Return (X, Y) of the center of cell containing provided text 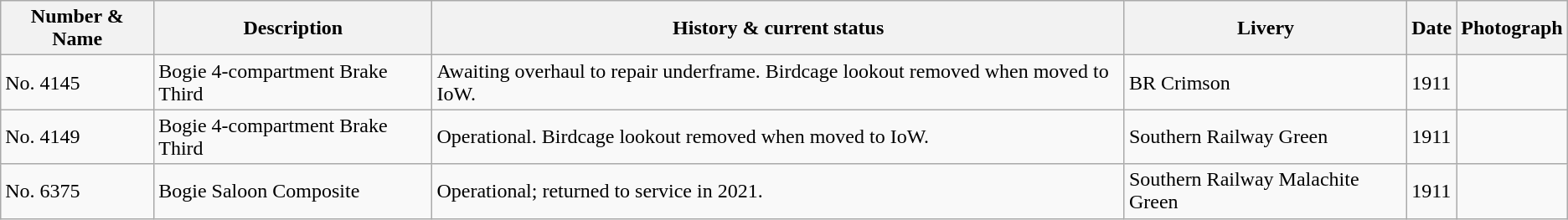
Date (1432, 28)
Photograph (1512, 28)
No. 6375 (77, 191)
Description (293, 28)
Southern Railway Green (1265, 137)
Number & Name (77, 28)
Operational. Birdcage lookout removed when moved to IoW. (778, 137)
Southern Railway Malachite Green (1265, 191)
History & current status (778, 28)
Awaiting overhaul to repair underframe. Birdcage lookout removed when moved to IoW. (778, 82)
Operational; returned to service in 2021. (778, 191)
Livery (1265, 28)
No. 4149 (77, 137)
BR Crimson (1265, 82)
No. 4145 (77, 82)
Bogie Saloon Composite (293, 191)
